Detect which cell encompasses the target text, then output its (x, y) center coordinate. 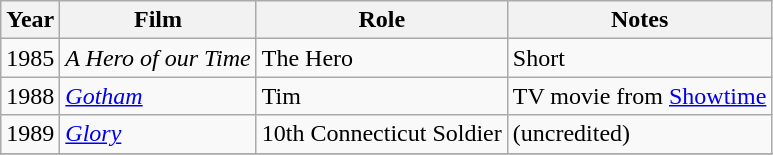
Role (382, 20)
TV movie from Showtime (640, 96)
Gotham (158, 96)
Tim (382, 96)
Notes (640, 20)
Glory (158, 134)
1989 (30, 134)
Short (640, 58)
Film (158, 20)
10th Connecticut Soldier (382, 134)
1985 (30, 58)
Year (30, 20)
The Hero (382, 58)
A Hero of our Time (158, 58)
(uncredited) (640, 134)
1988 (30, 96)
